For the text-containing cell, return its midpoint in [X, Y] coordinate format. 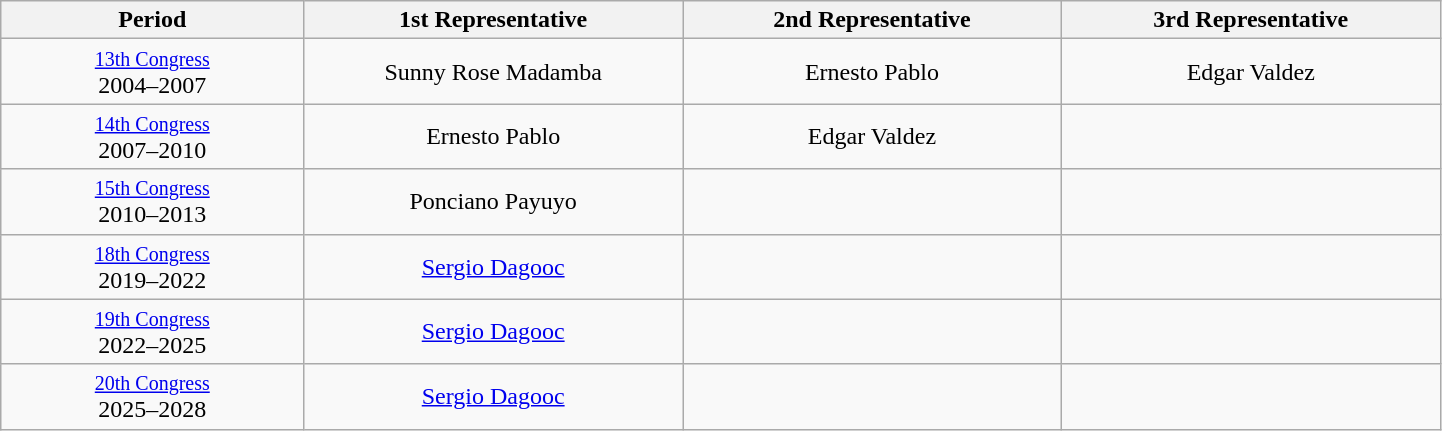
18th Congress2019–2022 [152, 266]
20th Congress2025–2028 [152, 396]
3rd Representative [1250, 20]
13th Congress2004–2007 [152, 72]
Period [152, 20]
1st Representative [494, 20]
19th Congress2022–2025 [152, 332]
14th Congress2007–2010 [152, 136]
Sunny Rose Madamba [494, 72]
Ponciano Payuyo [494, 202]
2nd Representative [872, 20]
15th Congress2010–2013 [152, 202]
